Return the (x, y) coordinate for the center point of the cell that contains the specified text.  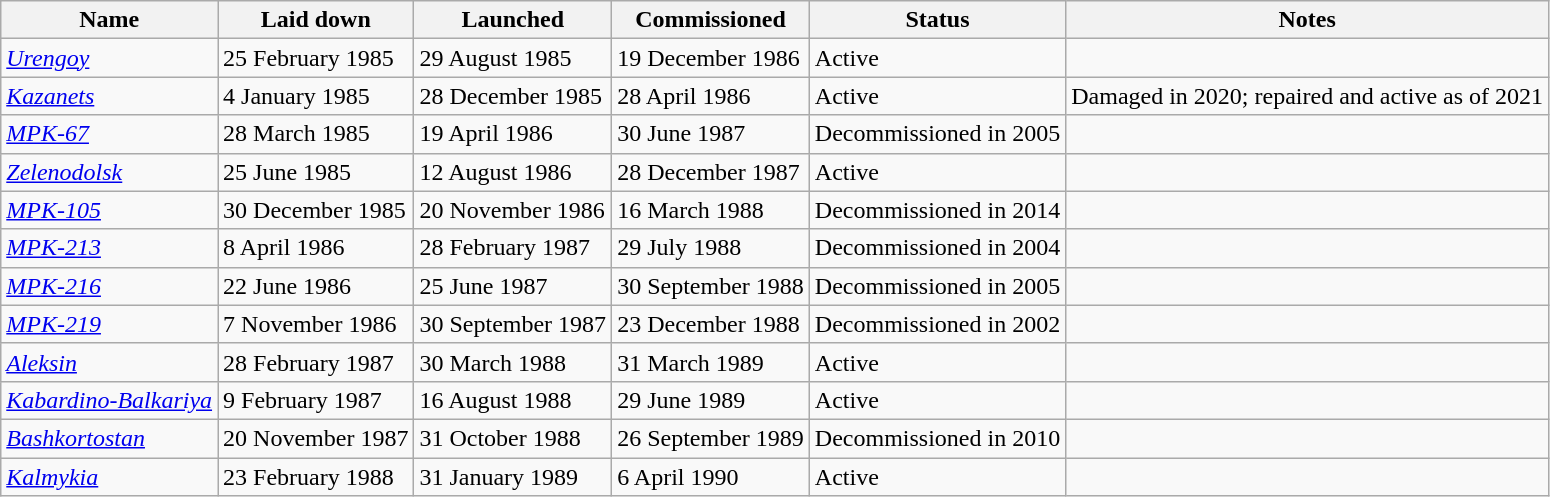
20 November 1987 (316, 438)
30 September 1988 (711, 286)
31 March 1989 (711, 362)
28 December 1987 (711, 172)
16 August 1988 (513, 400)
22 June 1986 (316, 286)
MPK-105 (110, 210)
Status (937, 20)
6 April 1990 (711, 477)
31 October 1988 (513, 438)
Decommissioned in 2014 (937, 210)
30 December 1985 (316, 210)
Commissioned (711, 20)
31 January 1989 (513, 477)
12 August 1986 (513, 172)
Notes (1308, 20)
Name (110, 20)
29 June 1989 (711, 400)
19 December 1986 (711, 58)
30 September 1987 (513, 324)
4 January 1985 (316, 96)
7 November 1986 (316, 324)
Aleksin (110, 362)
20 November 1986 (513, 210)
25 February 1985 (316, 58)
MPK-67 (110, 134)
Kazanets (110, 96)
16 March 1988 (711, 210)
Damaged in 2020; repaired and active as of 2021 (1308, 96)
MPK-213 (110, 248)
29 August 1985 (513, 58)
25 June 1987 (513, 286)
Zelenodolsk (110, 172)
9 February 1987 (316, 400)
23 December 1988 (711, 324)
30 June 1987 (711, 134)
28 December 1985 (513, 96)
28 April 1986 (711, 96)
28 March 1985 (316, 134)
Urengoy (110, 58)
25 June 1985 (316, 172)
Decommissioned in 2002 (937, 324)
19 April 1986 (513, 134)
Bashkortostan (110, 438)
8 April 1986 (316, 248)
Decommissioned in 2010 (937, 438)
30 March 1988 (513, 362)
Launched (513, 20)
Decommissioned in 2004 (937, 248)
29 July 1988 (711, 248)
Kalmykia (110, 477)
26 September 1989 (711, 438)
Kabardino-Balkariya (110, 400)
Laid down (316, 20)
MPK-219 (110, 324)
23 February 1988 (316, 477)
MPK-216 (110, 286)
